Return the [X, Y] coordinate for the center point of the cell that contains the specified text.  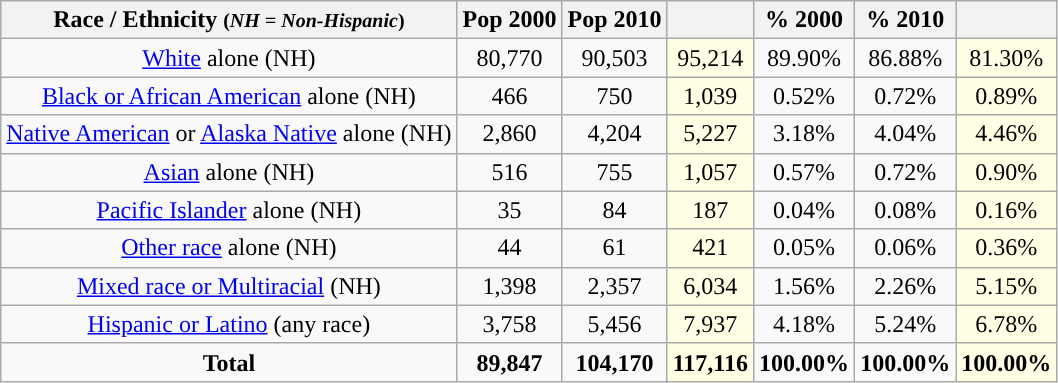
6,034 [710, 286]
0.04% [804, 210]
0.16% [1006, 210]
3,758 [510, 324]
Asian alone (NH) [229, 172]
Black or African American alone (NH) [229, 96]
755 [614, 172]
421 [710, 248]
5,456 [614, 324]
1,398 [510, 286]
516 [510, 172]
6.78% [1006, 324]
86.88% [906, 58]
89.90% [804, 58]
Hispanic or Latino (any race) [229, 324]
90,503 [614, 58]
35 [510, 210]
2,860 [510, 134]
44 [510, 248]
104,170 [614, 362]
% 2000 [804, 20]
4.18% [804, 324]
2.26% [906, 286]
Pop 2000 [510, 20]
7,937 [710, 324]
Other race alone (NH) [229, 248]
0.90% [1006, 172]
0.05% [804, 248]
3.18% [804, 134]
0.36% [1006, 248]
1,057 [710, 172]
White alone (NH) [229, 58]
Pop 2010 [614, 20]
466 [510, 96]
1.56% [804, 286]
117,116 [710, 362]
0.08% [906, 210]
95,214 [710, 58]
4,204 [614, 134]
89,847 [510, 362]
Pacific Islander alone (NH) [229, 210]
61 [614, 248]
750 [614, 96]
0.06% [906, 248]
0.52% [804, 96]
5,227 [710, 134]
5.15% [1006, 286]
Race / Ethnicity (NH = Non-Hispanic) [229, 20]
% 2010 [906, 20]
1,039 [710, 96]
187 [710, 210]
0.57% [804, 172]
Total [229, 362]
4.46% [1006, 134]
Native American or Alaska Native alone (NH) [229, 134]
5.24% [906, 324]
Mixed race or Multiracial (NH) [229, 286]
80,770 [510, 58]
81.30% [1006, 58]
2,357 [614, 286]
0.89% [1006, 96]
84 [614, 210]
4.04% [906, 134]
